Provide the (X, Y) coordinate of the cell's center where the given text is located.  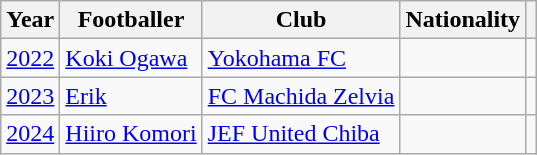
2023 (30, 96)
Nationality (463, 20)
Hiiro Komori (131, 134)
Year (30, 20)
FC Machida Zelvia (301, 96)
Erik (131, 96)
Footballer (131, 20)
Koki Ogawa (131, 58)
Club (301, 20)
Yokohama FC (301, 58)
2022 (30, 58)
JEF United Chiba (301, 134)
2024 (30, 134)
